Return the (x, y) coordinate for the center point of the cell that contains the specified text.  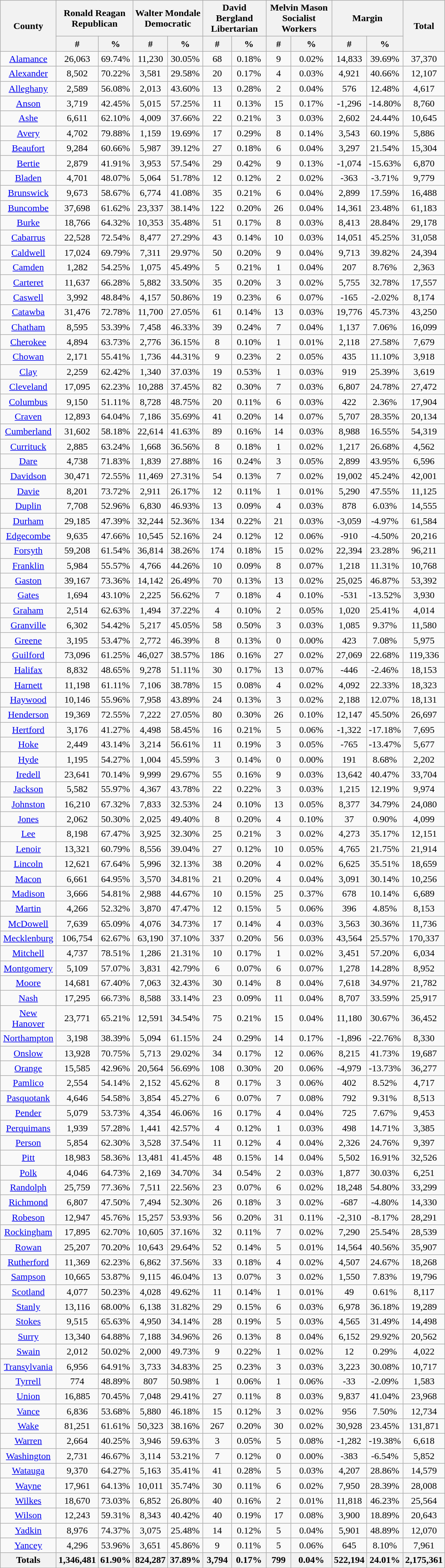
5,217 (150, 625)
48 (217, 1157)
9,453 (424, 1113)
12,107 (424, 74)
8,707 (349, 998)
36,814 (150, 551)
4,498 (150, 730)
35,907 (424, 1247)
62.10% (116, 118)
49.40% (186, 819)
26.17% (186, 491)
Henderson (28, 715)
McDowell (28, 923)
53.87% (116, 1277)
Wayne (28, 1486)
Anson (28, 103)
435 (349, 357)
5,852 (424, 1456)
61.62% (116, 208)
Beaufort (28, 148)
3,543 (349, 133)
207 (349, 268)
7,186 (150, 416)
Granville (28, 625)
62.42% (116, 372)
2,118 (349, 342)
18,659 (424, 864)
Total (424, 26)
10.14% (385, 893)
Dare (28, 461)
2,188 (349, 700)
70.14% (116, 774)
10,645 (424, 118)
56.61% (186, 745)
8,988 (349, 431)
396 (349, 908)
53.96% (116, 1545)
2,731 (77, 1456)
-1,074 (349, 163)
40.25% (116, 1441)
2,772 (150, 640)
Lincoln (28, 864)
46.33% (186, 327)
Duplin (28, 506)
16,210 (77, 804)
8,330 (424, 1038)
Caswell (28, 297)
Macon (28, 879)
27.58% (385, 342)
31 (279, 1217)
3,918 (424, 357)
39.82% (385, 253)
29.92% (385, 1337)
Forsyth (28, 551)
-33 (349, 1381)
11,230 (150, 59)
15,257 (150, 1217)
37.22% (186, 610)
1,218 (349, 566)
54.58% (116, 1098)
774 (77, 1381)
5,290 (349, 491)
62.30% (116, 1143)
36.15% (186, 342)
61.15% (186, 1038)
1,217 (349, 446)
7,511 (150, 1188)
3,563 (349, 923)
54,319 (424, 431)
2,013 (150, 89)
1,839 (150, 461)
8.10% (385, 1545)
9,837 (349, 1396)
19,796 (424, 1277)
-2,310 (349, 1217)
54.80% (385, 1188)
8,728 (150, 401)
43.10% (116, 595)
9.31% (385, 1098)
4,507 (349, 1262)
67.64% (116, 864)
4,701 (77, 178)
19,369 (77, 715)
23.28% (385, 551)
3,930 (424, 595)
22,528 (77, 238)
5,109 (77, 968)
9,150 (77, 401)
678 (349, 893)
52.96% (116, 506)
4,266 (77, 908)
37,370 (424, 59)
2,000 (150, 1351)
5,094 (150, 1038)
8,477 (150, 238)
12,734 (424, 1411)
50.23% (116, 1292)
24.76% (385, 1143)
28.86% (385, 1471)
3,075 (150, 1530)
8,215 (349, 1053)
3,900 (349, 1516)
28,539 (424, 1232)
4,157 (150, 297)
11,736 (424, 923)
4,565 (349, 1322)
8,760 (424, 103)
Melvin MasonSocialist Workers (299, 18)
6,830 (150, 506)
18,153 (424, 670)
1,085 (349, 625)
59.31% (116, 1516)
35.51% (385, 864)
54.81% (116, 893)
-6.54% (385, 1456)
10,768 (424, 566)
25,917 (424, 998)
3,385 (424, 1128)
30.03% (385, 1172)
3,091 (349, 879)
52 (217, 1247)
6,302 (77, 625)
3,831 (150, 968)
60.79% (116, 849)
61.54% (116, 551)
108 (217, 1068)
12,621 (77, 864)
32 (217, 1232)
64.27% (116, 1471)
29.67% (186, 774)
9,999 (150, 774)
4,022 (424, 1351)
6,862 (150, 1262)
11,700 (150, 312)
64.95% (116, 879)
106,754 (77, 939)
6,138 (150, 1307)
Ashe (28, 118)
28,008 (424, 1486)
Johnston (28, 804)
8,343 (150, 1516)
72.78% (116, 312)
75 (217, 1018)
-13.73% (385, 1068)
Cabarrus (28, 238)
29.64% (186, 1247)
-4.80% (385, 1203)
7,458 (150, 327)
57.07% (116, 968)
46.04% (186, 1277)
Wake (28, 1426)
16,488 (424, 193)
2,514 (77, 610)
Person (28, 1143)
131,871 (424, 1426)
37.56% (186, 1262)
78.51% (116, 953)
Cherokee (28, 342)
25.57% (385, 939)
Robeson (28, 1217)
46.06% (186, 1113)
21.31% (186, 953)
Stokes (28, 1322)
43.60% (186, 89)
Craven (28, 416)
-19.38% (385, 1441)
-1,322 (349, 730)
32,244 (150, 521)
Alexander (28, 74)
6,625 (349, 864)
1,668 (150, 446)
40.47% (385, 774)
61,183 (424, 208)
39,167 (77, 581)
-3,059 (349, 521)
Brunswick (28, 193)
81,251 (77, 1426)
2,363 (424, 268)
Warren (28, 1441)
Nash (28, 998)
36.18% (385, 1307)
27.29% (186, 238)
Hyde (28, 760)
32.78% (385, 282)
6.03% (385, 506)
14.71% (385, 1128)
3,297 (349, 148)
23.45% (385, 1426)
14,579 (424, 1471)
61.25% (116, 655)
18,268 (424, 1262)
4,077 (77, 1292)
Pender (28, 1113)
48.07% (116, 178)
14,555 (424, 506)
7,290 (349, 1232)
23,641 (77, 774)
8.76% (385, 268)
8,153 (424, 908)
4,046 (77, 1172)
58.36% (116, 1157)
2,225 (150, 595)
14,361 (349, 208)
3,925 (150, 834)
Pasquotank (28, 1098)
8,413 (349, 223)
Yadkin (28, 1530)
70.22% (116, 74)
29.97% (186, 253)
36,277 (424, 1068)
8,377 (349, 804)
11,469 (150, 476)
267 (217, 1426)
5,987 (150, 148)
4,296 (77, 1545)
33.14% (186, 998)
33,299 (424, 1188)
22,394 (349, 551)
2,776 (150, 342)
80 (217, 715)
5,975 (424, 640)
72.54% (116, 238)
3,223 (349, 1366)
25.48% (186, 1530)
12.07% (385, 700)
Jones (28, 819)
45.49% (186, 268)
2,879 (77, 163)
Mecklenburg (28, 939)
1,075 (150, 268)
-13.52% (385, 595)
69.79% (116, 253)
8,201 (77, 491)
Randolph (28, 1188)
67.32% (116, 804)
15,304 (424, 148)
Perquimans (28, 1128)
522,194 (349, 1560)
42.57% (186, 1128)
45.73% (385, 312)
Margin (368, 18)
43.89% (186, 700)
28.39% (385, 1486)
12.48% (385, 89)
45.24% (385, 476)
32.13% (186, 864)
8,832 (77, 670)
24.01% (385, 1560)
3,528 (150, 1143)
50.98% (186, 1381)
13,928 (77, 1053)
24,394 (424, 253)
Tyrrell (28, 1381)
50.86% (186, 297)
32.30% (186, 834)
61.90% (116, 1560)
26.80% (186, 1501)
9,115 (150, 1277)
73,096 (77, 655)
30.14% (385, 879)
31,602 (77, 431)
-4.97% (385, 521)
5,064 (150, 178)
11.31% (385, 566)
5,996 (150, 864)
7,311 (150, 253)
4.85% (385, 908)
14,051 (349, 238)
Pitt (28, 1157)
46.93% (186, 506)
2,664 (77, 1441)
10,643 (150, 1247)
34.54% (186, 1018)
18.89% (385, 1516)
7,639 (77, 923)
10,605 (150, 1232)
39.04% (186, 849)
0.54% (249, 1172)
26.68% (385, 446)
Polk (28, 1172)
5,984 (77, 566)
4,765 (349, 849)
Transylvania (28, 1366)
14.28% (385, 968)
12,591 (150, 1018)
53.93% (186, 1217)
3,198 (77, 1038)
15,585 (77, 1068)
38.14% (186, 208)
70.20% (116, 1247)
2,589 (77, 89)
6,596 (424, 461)
44.67% (186, 893)
22.33% (385, 685)
-383 (349, 1456)
61.11% (116, 685)
11,818 (349, 1501)
423 (349, 640)
Durham (28, 521)
3,794 (217, 1560)
0.53% (249, 372)
2,171 (77, 357)
20,564 (150, 1068)
74.37% (116, 1530)
45.76% (116, 1217)
County (28, 26)
6,034 (424, 953)
-910 (349, 536)
34.73% (186, 923)
Chatham (28, 327)
56.62% (186, 595)
878 (349, 506)
6,852 (150, 1501)
16.55% (385, 431)
8,588 (150, 998)
Northampton (28, 1038)
29,185 (77, 521)
7,618 (349, 983)
29.41% (186, 1396)
Buncombe (28, 208)
-165 (349, 297)
Caldwell (28, 253)
79.88% (116, 133)
Carteret (28, 282)
45.62% (186, 1083)
17,904 (424, 401)
1,282 (77, 268)
-1,896 (349, 1038)
2,152 (150, 1083)
18,248 (349, 1188)
52.32% (116, 908)
10,288 (150, 387)
54 (217, 476)
14,142 (150, 581)
1,278 (349, 968)
58.45% (186, 730)
4,014 (424, 610)
38.57% (186, 655)
Davie (28, 491)
20,134 (424, 416)
61 (217, 312)
170,337 (424, 939)
17,557 (424, 282)
2,885 (77, 446)
0.90% (385, 819)
3,854 (150, 1098)
6,661 (77, 879)
3,214 (150, 745)
-2.02% (385, 297)
14,564 (349, 1247)
7,048 (150, 1396)
32.53% (186, 804)
47.39% (116, 521)
25,025 (349, 581)
5,886 (424, 133)
422 (349, 401)
52.30% (186, 1203)
8,952 (424, 968)
799 (279, 1560)
38.26% (186, 551)
Alamance (28, 59)
7.83% (385, 1277)
53.73% (116, 1113)
725 (349, 1113)
-446 (349, 670)
41.27% (116, 730)
65.63% (116, 1322)
0.61% (385, 1292)
19,776 (349, 312)
56.08% (116, 89)
53.47% (116, 640)
4,738 (77, 461)
Graham (28, 610)
-687 (349, 1203)
5,880 (150, 1411)
Burke (28, 223)
55.96% (116, 700)
Bladen (28, 178)
4,076 (150, 923)
57.54% (186, 163)
Catawba (28, 312)
39 (217, 327)
34.97% (385, 983)
21,914 (424, 849)
7,958 (150, 700)
49.62% (186, 1292)
7.06% (385, 327)
0.37% (312, 893)
5,755 (349, 282)
956 (349, 1411)
54.42% (116, 625)
9,673 (77, 193)
9,515 (77, 1322)
6,611 (77, 118)
37 (349, 819)
32,526 (424, 1157)
Greene (28, 640)
43,250 (424, 312)
14,833 (349, 59)
46.87% (385, 581)
43 (217, 238)
1,286 (150, 953)
7.50% (385, 1411)
11,198 (77, 685)
2,012 (77, 1351)
2,554 (77, 1083)
27,069 (349, 655)
13,642 (349, 774)
64.73% (116, 1172)
48.84% (116, 297)
36.56% (186, 446)
33,704 (424, 774)
47.55% (385, 491)
25,207 (77, 1247)
68.00% (116, 1307)
64.13% (116, 1486)
54.14% (116, 1083)
29,178 (424, 223)
Wilkes (28, 1501)
8,513 (424, 1098)
4,009 (150, 118)
50.02% (116, 1351)
55 (217, 774)
39.12% (186, 148)
-22.76% (385, 1038)
Vance (28, 1411)
64.04% (116, 416)
18,766 (77, 223)
8,198 (77, 834)
4,028 (150, 1292)
3,619 (424, 372)
12,147 (349, 715)
70.75% (116, 1053)
1,346,481 (77, 1560)
7,961 (424, 1545)
-3.71% (385, 178)
11,580 (424, 625)
37.66% (186, 118)
36,452 (424, 1018)
Harnett (28, 685)
33 (217, 1262)
Walter MondaleDemocratic (168, 18)
45.05% (186, 625)
26,697 (424, 715)
34.14% (186, 1322)
18,983 (77, 1157)
53.21% (186, 1456)
645 (349, 1545)
53.39% (116, 327)
49.73% (186, 1351)
30.05% (186, 59)
77.36% (116, 1188)
6,870 (424, 163)
5,163 (150, 1471)
26,063 (77, 59)
27.88% (186, 461)
Watauga (28, 1471)
51 (217, 223)
45.27% (186, 1098)
2,175,361 (424, 1560)
Chowan (28, 357)
52.36% (186, 521)
71.83% (116, 461)
10,353 (150, 223)
14,681 (77, 983)
4,354 (150, 1113)
25.54% (385, 1232)
23,771 (77, 1018)
96,211 (424, 551)
50 (217, 253)
47.66% (116, 536)
1,583 (424, 1381)
Lenoir (28, 849)
21.54% (385, 148)
1,004 (150, 760)
11,125 (424, 491)
63.73% (116, 342)
22.56% (186, 1188)
19,289 (424, 1307)
7,679 (424, 342)
Montgomery (28, 968)
4,766 (150, 566)
29.58% (186, 74)
55.41% (116, 357)
20,643 (424, 1516)
174 (217, 551)
5,502 (349, 1157)
Totals (28, 1560)
39.69% (385, 59)
34.79% (385, 804)
19,002 (349, 476)
Bertie (28, 163)
58 (217, 625)
25.39% (385, 372)
4,273 (349, 834)
35.74% (186, 1486)
5,854 (77, 1143)
33.59% (385, 998)
46.23% (385, 1501)
7,950 (349, 1486)
56.69% (186, 1068)
35.17% (385, 834)
62.67% (116, 939)
Cumberland (28, 431)
2,062 (77, 819)
49 (349, 1292)
53,392 (424, 581)
9,713 (349, 253)
69.74% (116, 59)
1,939 (77, 1128)
6,618 (424, 1441)
1,020 (349, 610)
4,737 (77, 953)
Stanly (28, 1307)
4,646 (77, 1098)
2,202 (424, 760)
3,953 (150, 163)
42.96% (116, 1068)
37.54% (186, 1143)
Swain (28, 1351)
45.59% (186, 760)
Hertford (28, 730)
11,637 (77, 282)
46,027 (150, 655)
1,195 (77, 760)
3,195 (77, 640)
33.50% (186, 282)
13,481 (150, 1157)
37.89% (186, 1560)
19.69% (186, 133)
43.14% (116, 745)
7,708 (77, 506)
Union (28, 1396)
-8.17% (385, 1217)
48.75% (186, 401)
66.73% (116, 998)
5,079 (77, 1113)
Wilson (28, 1516)
Yancey (28, 1545)
16,099 (424, 327)
20,216 (424, 536)
1,736 (150, 357)
3,114 (150, 1456)
5,582 (77, 789)
2,169 (150, 1172)
44.31% (186, 357)
4,717 (424, 1083)
65.09% (116, 923)
Ronald ReaganRepublican (95, 18)
Pamlico (28, 1083)
919 (349, 372)
46.39% (186, 640)
11,369 (77, 1262)
24.78% (385, 387)
43.95% (385, 461)
4,367 (150, 789)
7,222 (150, 715)
17,961 (77, 1486)
-2.09% (385, 1381)
73.72% (116, 491)
7,695 (424, 730)
3,581 (150, 74)
18,131 (424, 700)
2,025 (150, 819)
41.73% (385, 1053)
1,137 (349, 327)
11.10% (385, 357)
73.03% (116, 1501)
23.48% (385, 208)
402 (349, 1083)
New Hanover (28, 1018)
-363 (349, 178)
10,011 (150, 1486)
-1,296 (349, 103)
119,336 (424, 655)
17,895 (77, 1232)
73.36% (116, 581)
25,759 (77, 1188)
24.44% (385, 118)
8,595 (77, 327)
30,928 (349, 1426)
89 (217, 431)
23,337 (150, 208)
337 (217, 939)
53.68% (116, 1411)
Guilford (28, 655)
6,689 (424, 893)
Richmond (28, 1203)
64.88% (116, 1337)
7.67% (385, 1113)
28 (217, 1322)
25.41% (385, 610)
32.43% (186, 983)
4,099 (424, 819)
1,441 (150, 1128)
67.40% (116, 983)
Alleghany (28, 89)
9,974 (424, 789)
59.63% (186, 1441)
42.79% (186, 968)
5,677 (424, 745)
Orange (28, 1068)
10,256 (424, 879)
52.16% (186, 536)
6,774 (150, 193)
-13.47% (385, 745)
21,782 (424, 983)
37.16% (186, 1232)
25,564 (424, 1501)
18,323 (424, 685)
6,956 (77, 1366)
42.45% (116, 103)
60.19% (385, 133)
2,259 (77, 372)
22,614 (150, 431)
186 (217, 655)
8,117 (424, 1292)
-765 (349, 745)
824,287 (150, 1560)
40.66% (385, 74)
12,070 (424, 1530)
34.81% (186, 879)
41.45% (186, 1157)
30.36% (385, 923)
-531 (349, 595)
50,323 (150, 1426)
10,146 (77, 700)
4,950 (150, 1322)
Camden (28, 268)
34.70% (186, 1172)
34.96% (186, 1337)
40.42% (186, 1516)
11,180 (349, 1018)
9,635 (77, 536)
9,370 (77, 1471)
8,174 (424, 297)
17,095 (77, 387)
3,570 (150, 879)
1,215 (349, 789)
8,502 (77, 74)
-2.46% (385, 670)
24.67% (385, 1262)
17.59% (385, 193)
Franklin (28, 566)
41.63% (186, 431)
8.68% (385, 760)
4,702 (77, 133)
57.25% (186, 103)
3,176 (77, 730)
61,584 (424, 521)
14,498 (424, 1322)
5,713 (150, 1053)
Rowan (28, 1247)
498 (349, 1128)
191 (349, 760)
29.02% (186, 1053)
35.48% (186, 223)
28.35% (385, 416)
55.57% (116, 566)
43.78% (186, 789)
Rockingham (28, 1232)
16.91% (385, 1157)
Cleveland (28, 387)
2,988 (150, 893)
6,152 (349, 1337)
68 (217, 59)
Lee (28, 834)
1,877 (349, 1172)
46.67% (116, 1456)
63,190 (150, 939)
7,106 (150, 685)
18,670 (77, 1501)
21.75% (385, 849)
5,882 (150, 282)
67.47% (116, 834)
13,116 (77, 1307)
37.45% (186, 387)
8,976 (77, 1530)
4,921 (349, 74)
58.18% (116, 431)
7,833 (150, 804)
-4.50% (385, 536)
10,545 (150, 536)
2,326 (349, 1143)
12,947 (77, 1217)
31.49% (385, 1322)
59,208 (77, 551)
54.27% (116, 760)
12.19% (385, 789)
8.52% (385, 1083)
37.10% (186, 939)
-4,979 (349, 1068)
41.04% (385, 1396)
2,602 (349, 118)
35.41% (186, 1471)
792 (349, 1098)
9,278 (150, 670)
55.97% (116, 789)
3,733 (150, 1366)
57.28% (116, 1128)
37,698 (77, 208)
82 (217, 387)
20,562 (424, 1337)
1,494 (150, 610)
34.83% (186, 1366)
2.36% (385, 401)
Rutherford (28, 1262)
Onslow (28, 1053)
31,476 (77, 312)
65.21% (116, 1018)
0.50% (249, 625)
8,556 (150, 849)
70.45% (116, 1396)
57.20% (385, 953)
Madison (28, 893)
64.32% (116, 223)
Avery (28, 133)
30.08% (385, 1366)
7,188 (150, 1337)
3,651 (150, 1545)
28.84% (385, 223)
12,893 (77, 416)
61.61% (116, 1426)
Hoke (28, 745)
42,001 (424, 476)
Haywood (28, 700)
14,330 (424, 1203)
16,885 (77, 1396)
3,451 (349, 953)
2,911 (150, 491)
46.18% (186, 1411)
6,251 (424, 1172)
62.70% (116, 1232)
-15.63% (385, 163)
17,295 (77, 998)
3,870 (150, 908)
23,968 (424, 1396)
4,562 (424, 446)
7,063 (150, 983)
0.42% (249, 163)
70 (217, 581)
28,291 (424, 1217)
27.31% (186, 476)
45.25% (385, 238)
43,564 (349, 939)
19,687 (424, 1053)
6,836 (77, 1411)
38 (217, 864)
Iredell (28, 774)
66.28% (116, 282)
41.91% (116, 163)
Clay (28, 372)
7,494 (150, 1203)
10,717 (424, 1366)
576 (349, 89)
41.08% (186, 193)
45.50% (385, 715)
26.49% (186, 581)
Edgecombe (28, 536)
62.63% (116, 610)
35.69% (186, 416)
31,058 (424, 238)
17,024 (77, 253)
1,340 (150, 372)
4,617 (424, 89)
Columbus (28, 401)
31.82% (186, 1307)
12,243 (77, 1516)
64.91% (116, 1366)
51.78% (186, 178)
1,159 (150, 133)
9.37% (385, 625)
13,321 (77, 849)
47.50% (116, 1203)
-14.80% (385, 103)
50.30% (116, 819)
38.39% (116, 1038)
Scotland (28, 1292)
45.86% (186, 1545)
7.08% (385, 640)
5,901 (349, 1530)
6,978 (349, 1307)
38.78% (186, 685)
Surry (28, 1337)
Gaston (28, 581)
122 (217, 208)
27,472 (424, 387)
-17.18% (385, 730)
9,397 (424, 1143)
13,340 (77, 1337)
3,992 (77, 297)
4,207 (349, 1471)
48.65% (116, 670)
4,894 (77, 342)
10,665 (77, 1277)
12,151 (424, 834)
37.03% (186, 372)
Sampson (28, 1277)
807 (150, 1381)
24,080 (424, 804)
38.16% (186, 1426)
2,449 (77, 745)
4,092 (349, 685)
1,694 (77, 595)
5,707 (349, 416)
60.66% (116, 148)
Mitchell (28, 953)
1,550 (349, 1277)
40.56% (385, 1247)
30.67% (385, 1018)
Moore (28, 983)
63.24% (116, 446)
David BerglandLibertarian (234, 18)
54.25% (116, 268)
Halifax (28, 670)
Davidson (28, 476)
58.67% (116, 193)
22.68% (385, 655)
Washington (28, 1456)
3,666 (77, 893)
Gates (28, 595)
9,284 (77, 148)
44.26% (186, 566)
3,719 (77, 103)
Jackson (28, 789)
9,779 (424, 178)
30,471 (77, 476)
5,015 (150, 103)
134 (217, 521)
Currituck (28, 446)
3,946 (150, 1441)
-1,282 (349, 1441)
47.47% (186, 908)
Martin (28, 908)
